Locate the cell with the specified text and output its (X, Y) center coordinate. 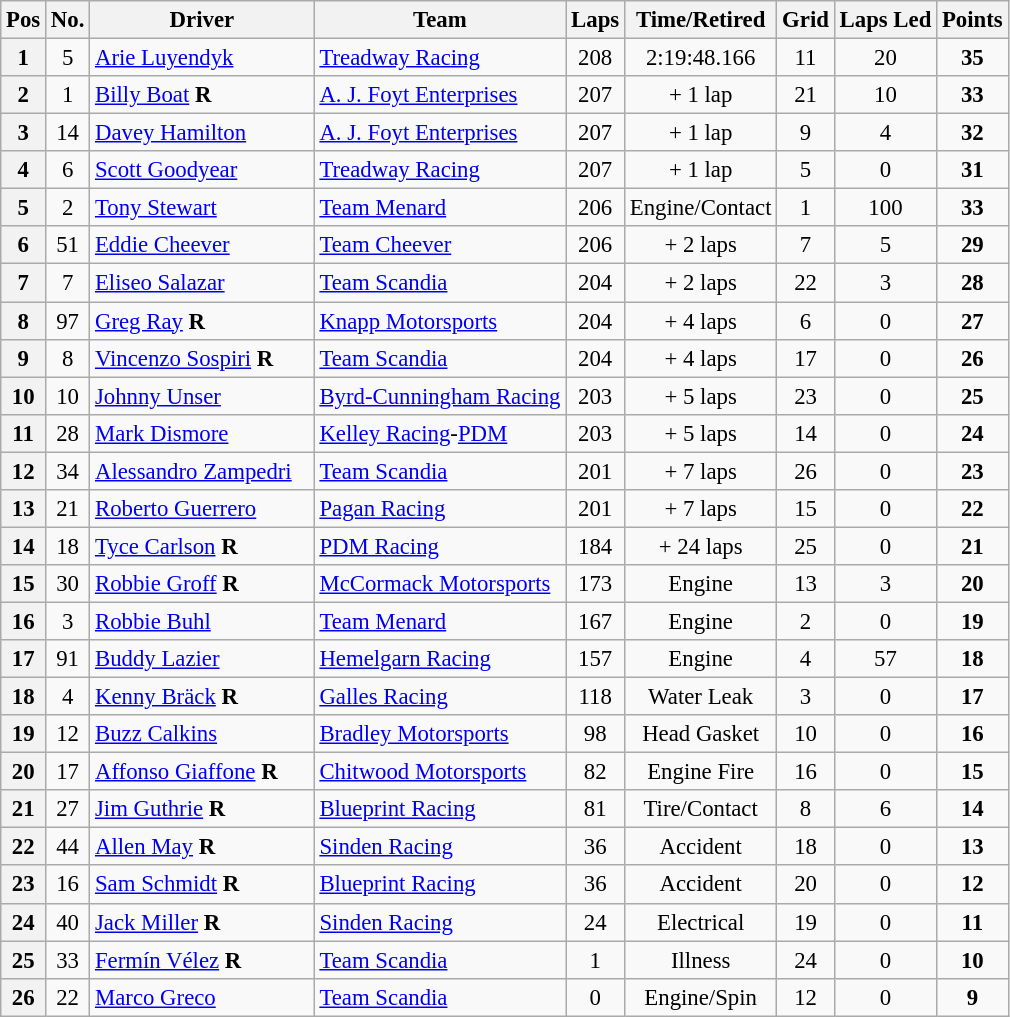
Engine/Spin (700, 997)
Chitwood Motorsports (440, 772)
Time/Retired (700, 20)
Pos (24, 20)
81 (596, 809)
208 (596, 58)
Head Gasket (700, 734)
Johnny Unser (202, 396)
Fermín Vélez R (202, 960)
Tyce Carlson R (202, 546)
Kenny Bräck R (202, 697)
32 (972, 133)
Alessandro Zampedri (202, 471)
Billy Boat R (202, 95)
157 (596, 659)
173 (596, 584)
Team (440, 20)
Team Cheever (440, 245)
35 (972, 58)
184 (596, 546)
40 (68, 922)
Bradley Motorsports (440, 734)
Byrd-Cunningham Racing (440, 396)
30 (68, 584)
No. (68, 20)
Tire/Contact (700, 809)
Scott Goodyear (202, 170)
Knapp Motorsports (440, 321)
97 (68, 321)
Jack Miller R (202, 922)
PDM Racing (440, 546)
Greg Ray R (202, 321)
Tony Stewart (202, 208)
Laps Led (885, 20)
82 (596, 772)
51 (68, 245)
Engine Fire (700, 772)
Driver (202, 20)
98 (596, 734)
Electrical (700, 922)
Marco Greco (202, 997)
Davey Hamilton (202, 133)
Vincenzo Sospiri R (202, 358)
Kelley Racing-PDM (440, 433)
34 (68, 471)
31 (972, 170)
Jim Guthrie R (202, 809)
Robbie Buhl (202, 621)
Points (972, 20)
Illness (700, 960)
44 (68, 847)
Arie Luyendyk (202, 58)
Buddy Lazier (202, 659)
118 (596, 697)
Sam Schmidt R (202, 885)
+ 24 laps (700, 546)
Laps (596, 20)
Water Leak (700, 697)
Buzz Calkins (202, 734)
Hemelgarn Racing (440, 659)
2:19:48.166 (700, 58)
Allen May R (202, 847)
57 (885, 659)
Grid (806, 20)
29 (972, 245)
Galles Racing (440, 697)
Eliseo Salazar (202, 283)
Eddie Cheever (202, 245)
Mark Dismore (202, 433)
Engine/Contact (700, 208)
167 (596, 621)
91 (68, 659)
Robbie Groff R (202, 584)
Affonso Giaffone R (202, 772)
Roberto Guerrero (202, 509)
Pagan Racing (440, 509)
100 (885, 208)
McCormack Motorsports (440, 584)
